Return the [X, Y] coordinate for the center point of the cell that contains the specified text.  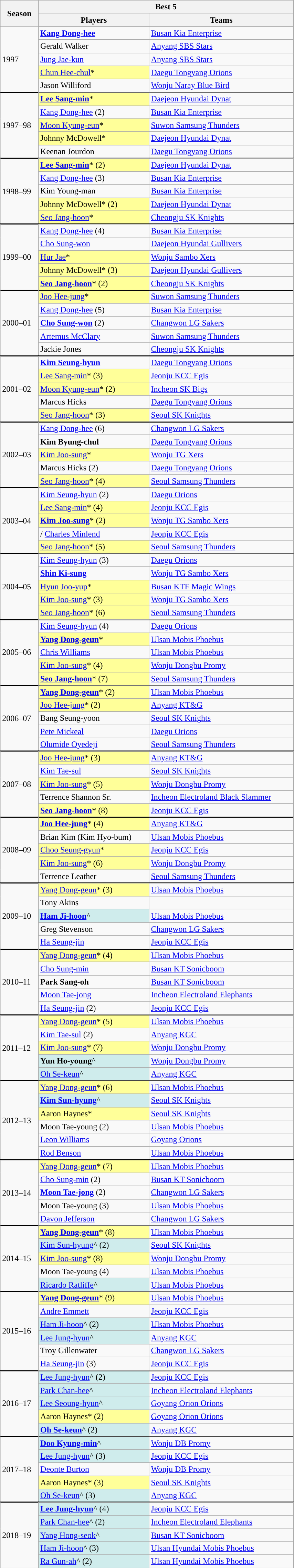
Season [19, 13]
Hyun Joo-yup* [94, 587]
Joo Hee-jung* (4) [94, 824]
Wonju TG Xers [221, 455]
Johnny McDowell* [94, 138]
Kim Sun-hyung^ (2) [94, 1245]
Lee Jung-hyun^ (2) [94, 1377]
2007–08 [19, 784]
Joo Hee-jung* [94, 297]
Yang Dong-geun* (9) [94, 1298]
Andre Emmett [94, 1311]
Seo Jang-hoon* (7) [94, 679]
2001–02 [19, 389]
Kim Joo-sung* (2) [94, 520]
Jason Williford [94, 86]
Lee Sang-min* (3) [94, 376]
Ham Ji-hoon^ (2) [94, 1324]
2006–07 [19, 719]
Jackie Jones [94, 349]
Yang Dong-geun* [94, 639]
2016–17 [19, 1404]
Greg Stevenson [94, 929]
Kim Tae-sul [94, 771]
Yang Dong-geun* (5) [94, 1021]
Moon Kyung-eun* [94, 125]
2002–03 [19, 455]
Cho Sung-min [94, 969]
Rod Benson [94, 1153]
2008–09 [19, 850]
Moon Tae-young (4) [94, 1271]
2012–13 [19, 1120]
Yang Dong-geun* (7) [94, 1166]
1997–98 [19, 126]
Joo Hee-jung* (3) [94, 758]
Kim Joo-sung* (5) [94, 784]
Yang Hong-seok^ [94, 1535]
Troy Gillenwater [94, 1350]
Kim Joo-sung* (6) [94, 863]
Chris Williams [94, 652]
Aaron Haynes* (2) [94, 1416]
2009–10 [19, 916]
Kim Seung-hyun (3) [94, 560]
Keenan Jourdon [94, 152]
Yun Ho-young^ [94, 1061]
Seo Jang-hoon* (8) [94, 810]
Kim Seung-hyun (2) [94, 494]
2015–16 [19, 1331]
Terrence Shannon Sr. [94, 797]
Moon Tae-young (3) [94, 1206]
Goyang Orions [221, 1140]
Kang Dong-hee [94, 33]
Cho Sung-won [94, 244]
Wonju Naray Blue Bird [221, 86]
Shin Ki-sung [94, 573]
Lee Sang-min* (2) [94, 165]
Moon Tae-young (2) [94, 1127]
2013–14 [19, 1192]
Seo Jang-hoon* (6) [94, 613]
2011–12 [19, 1048]
Olumide Oyedeji [94, 745]
Kim Joo-sung* (4) [94, 666]
2000–01 [19, 323]
/ Charles Minlend [94, 533]
2017–18 [19, 1469]
Lee Jung-hyun^ (3) [94, 1456]
Yang Dong-geun* (6) [94, 1087]
Seo Jang-hoon* (5) [94, 547]
Cho Sung-won (2) [94, 323]
Moon Kyung-eun* (2) [94, 389]
Kang Dong-hee (5) [94, 310]
Yang Dong-geun* (3) [94, 890]
Ham Ji-hoon^ (3) [94, 1548]
Ha Seung-jin (3) [94, 1364]
Incheon SK Bigs [221, 389]
Jung Jae-kun [94, 59]
Seo Jang-hoon* (3) [94, 415]
Tony Akins [94, 903]
Park Chan-hee^ [94, 1390]
Yang Dong-geun* (2) [94, 692]
Gerald Walker [94, 46]
Kim Joo-sung* (7) [94, 1048]
Johnny McDowell* (2) [94, 204]
Aaron Haynes* (3) [94, 1482]
Players [94, 20]
Leon Williams [94, 1140]
Kang Dong-hee (4) [94, 231]
Chun Hee-chul* [94, 72]
Kim Sun-hyung^ [94, 1100]
Park Chan-hee^ (2) [94, 1522]
Joo Hee-jung* (2) [94, 705]
Kim Young-man [94, 191]
Kim Byung-chul [94, 441]
Seo Jang-hoon* (2) [94, 283]
Brian Kim (Kim Hyo-bum) [94, 837]
Kim Joo-sung* [94, 455]
Teams [221, 20]
Yang Dong-geun* (4) [94, 956]
Lee Sang-min* [94, 99]
Pete Mickeal [94, 731]
Ha Seung-jin (2) [94, 1008]
Lee Jung-hyun^ (4) [94, 1509]
Oh Se-keun^ (3) [94, 1496]
Moon Tae-jong [94, 995]
2014–15 [19, 1259]
Kang Dong-hee (6) [94, 428]
Hur Jae* [94, 257]
Choo Seung-gyun* [94, 850]
Lee Jung-hyun^ [94, 1337]
Deonte Burton [94, 1469]
Davon Jefferson [94, 1219]
Incheon Electroland Black Slammer [221, 797]
Lee Sang-min* (4) [94, 507]
Ricardo Ratliffe^ [94, 1285]
Park Sang-oh [94, 982]
Oh Se-keun^ [94, 1074]
Seo Jang-hoon* [94, 217]
Kim Seung-hyun [94, 362]
Ra Gun-ah^ (2) [94, 1561]
Lee Seoung-hyun^ [94, 1403]
Bang Seung-yoon [94, 718]
Aaron Haynes* [94, 1113]
Terrence Leather [94, 877]
Moon Tae-jong (2) [94, 1192]
2004–05 [19, 586]
Oh Se-keun^ (2) [94, 1430]
1999–00 [19, 257]
Doo Kyung-min^ [94, 1443]
Kim Joo-sung* (8) [94, 1258]
Yang Dong-geun* (8) [94, 1232]
Artemus McClary [94, 336]
Kim Tae-sul (2) [94, 1035]
2010–11 [19, 982]
Cho Sung-min (2) [94, 1179]
2003–04 [19, 521]
Kang Dong-hee (2) [94, 112]
Ham Ji-hoon^ [94, 916]
Kang Dong-hee (3) [94, 178]
2005–06 [19, 652]
2018–19 [19, 1535]
1997 [19, 59]
Kim Seung-hyun (4) [94, 626]
Johnny McDowell* (3) [94, 270]
Marcus Hicks [94, 402]
Ha Seung-jin [94, 942]
Marcus Hicks (2) [94, 468]
Seo Jang-hoon* (4) [94, 481]
Best 5 [166, 7]
Busan KTF Magic Wings [221, 587]
Kim Joo-sung* (3) [94, 600]
1998–99 [19, 191]
Wonju Sambo Xers [221, 257]
